From the cell containing the given text, extract its center point as [X, Y] coordinate. 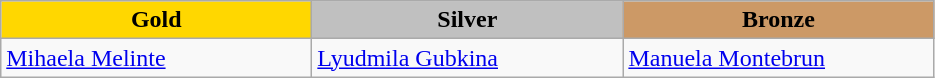
Manuela Montebrun [778, 58]
Silver [468, 20]
Bronze [778, 20]
Gold [156, 20]
Lyudmila Gubkina [468, 58]
Mihaela Melinte [156, 58]
